Provide the [X, Y] coordinate of the cell's center where the given text is located.  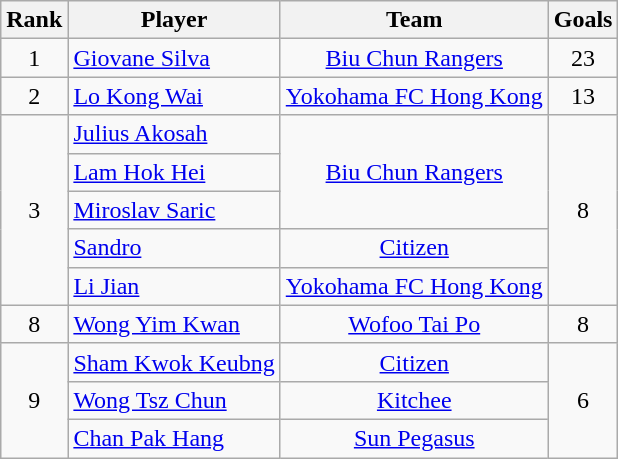
Player [174, 20]
Lo Kong Wai [174, 96]
Team [414, 20]
Wofoo Tai Po [414, 324]
Lam Hok Hei [174, 172]
2 [34, 96]
Miroslav Saric [174, 210]
13 [583, 96]
Julius Akosah [174, 134]
Sham Kwok Keubng [174, 362]
Wong Yim Kwan [174, 324]
1 [34, 58]
Kitchee [414, 400]
9 [34, 400]
Li Jian [174, 286]
Rank [34, 20]
Chan Pak Hang [174, 438]
Goals [583, 20]
Sandro [174, 248]
6 [583, 400]
23 [583, 58]
3 [34, 210]
Sun Pegasus [414, 438]
Wong Tsz Chun [174, 400]
Giovane Silva [174, 58]
